From the cell containing the given text, extract its center point as (x, y) coordinate. 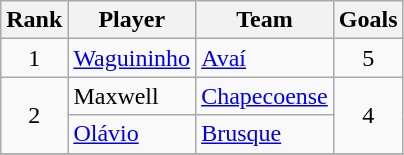
Team (265, 20)
5 (368, 58)
Waguininho (132, 58)
1 (34, 58)
Rank (34, 20)
Player (132, 20)
Brusque (265, 134)
2 (34, 115)
Goals (368, 20)
Maxwell (132, 96)
4 (368, 115)
Avaí (265, 58)
Chapecoense (265, 96)
Olávio (132, 134)
